Capture the cell that displays the provided text and extract its (X, Y) central coordinate. 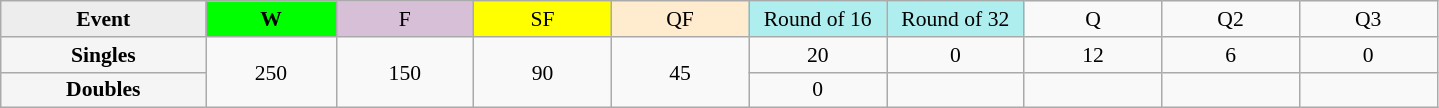
Q2 (1231, 19)
45 (680, 72)
Round of 16 (818, 19)
90 (543, 72)
20 (818, 55)
150 (405, 72)
Q3 (1368, 19)
W (271, 19)
Singles (104, 55)
SF (543, 19)
Round of 32 (955, 19)
QF (680, 19)
F (405, 19)
Q (1093, 19)
Doubles (104, 90)
6 (1231, 55)
Event (104, 19)
250 (271, 72)
12 (1093, 55)
